Return the [x, y] coordinate for the center point of the cell that contains the specified text.  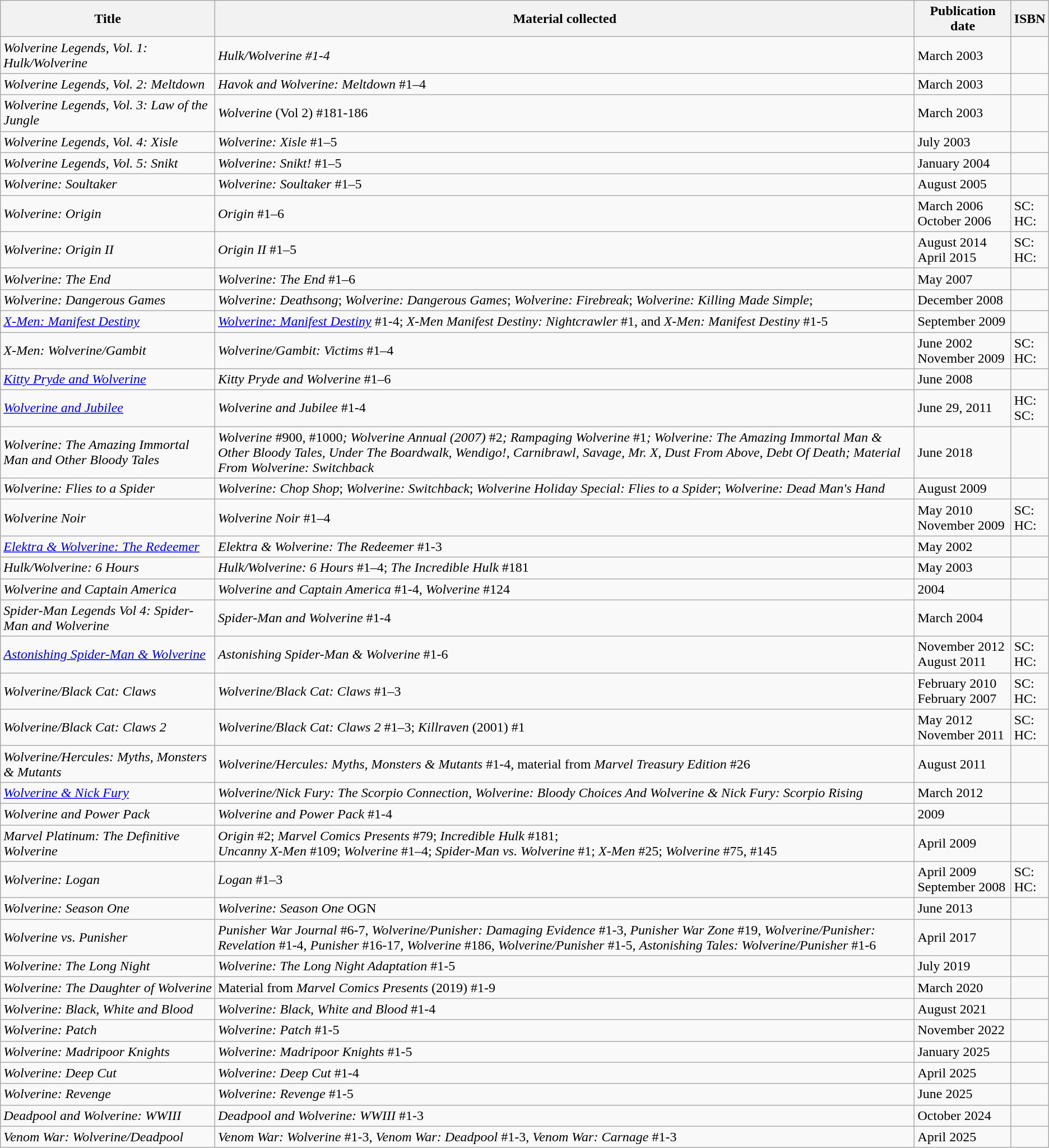
Wolverine and Captain America [108, 589]
Origin II #1–5 [565, 250]
Wolverine: The Amazing Immortal Man and Other Bloody Tales [108, 452]
X-Men: Manifest Destiny [108, 321]
HC: SC: [1030, 408]
Hulk/Wolverine: 6 Hours #1–4; The Incredible Hulk #181 [565, 568]
Wolverine Legends, Vol. 3: Law of the Jungle [108, 113]
May 2003 [963, 568]
Wolverine: Season One OGN [565, 909]
Wolverine: Deathsong; Wolverine: Dangerous Games; Wolverine: Firebreak; Wolverine: Killing Made Simple; [565, 300]
May 2007 [963, 279]
Wolverine: Xisle #1–5 [565, 142]
Wolverine/Nick Fury: The Scorpio Connection, Wolverine: Bloody Choices And Wolverine & Nick Fury: Scorpio Rising [565, 793]
Wolverine: Dangerous Games [108, 300]
Wolverine and Captain America #1-4, Wolverine #124 [565, 589]
Wolverine: Flies to a Spider [108, 489]
November 2022 [963, 1030]
June 2002November 2009 [963, 350]
May 2012November 2011 [963, 728]
Kitty Pryde and Wolverine #1–6 [565, 379]
Deadpool and Wolverine: WWIII [108, 1115]
August 2021 [963, 1009]
Wolverine vs. Punisher [108, 937]
2004 [963, 589]
Wolverine: The End [108, 279]
Wolverine: Black, White and Blood #1-4 [565, 1009]
Venom War: Wolverine/Deadpool [108, 1137]
Wolverine: Madripoor Knights #1-5 [565, 1052]
Wolverine Legends, Vol. 5: Snikt [108, 163]
Wolverine: The Long Night Adaptation #1-5 [565, 966]
July 2019 [963, 966]
Wolverine/Black Cat: Claws [108, 691]
August 2009 [963, 489]
December 2008 [963, 300]
Spider-Man Legends Vol 4: Spider-Man and Wolverine [108, 618]
Elektra & Wolverine: The Redeemer #1-3 [565, 547]
January 2004 [963, 163]
Wolverine: The Daughter of Wolverine [108, 988]
Wolverine Legends, Vol. 2: Meltdown [108, 84]
Astonishing Spider-Man & Wolverine [108, 655]
March 2020 [963, 988]
April 2009September 2008 [963, 880]
November 2012August 2011 [963, 655]
August 2011 [963, 763]
February 2010February 2007 [963, 691]
Venom War: Wolverine #1-3, Venom War: Deadpool #1-3, Venom War: Carnage #1-3 [565, 1137]
Wolverine: Black, White and Blood [108, 1009]
Wolverine Legends, Vol. 1: Hulk/Wolverine [108, 55]
Logan #1–3 [565, 880]
June 2013 [963, 909]
Wolverine: Snikt! #1–5 [565, 163]
January 2025 [963, 1052]
Elektra & Wolverine: The Redeemer [108, 547]
Publication date [963, 19]
Wolverine Legends, Vol. 4: Xisle [108, 142]
Material from Marvel Comics Presents (2019) #1-9 [565, 988]
Wolverine: Madripoor Knights [108, 1052]
June 2008 [963, 379]
Wolverine Noir #1–4 [565, 518]
Wolverine: Patch [108, 1030]
June 2025 [963, 1094]
Marvel Platinum: The Definitive Wolverine [108, 843]
Wolverine (Vol 2) #181-186 [565, 113]
October 2024 [963, 1115]
Wolverine/Gambit: Victims #1–4 [565, 350]
Wolverine: Chop Shop; Wolverine: Switchback; Wolverine Holiday Special: Flies to a Spider; Wolverine: Dead Man's Hand [565, 489]
Wolverine: Deep Cut #1-4 [565, 1073]
Hulk/Wolverine: 6 Hours [108, 568]
June 2018 [963, 452]
Wolverine: Season One [108, 909]
Wolverine: Manifest Destiny #1-4; X-Men Manifest Destiny: Nightcrawler #1, and X-Men: Manifest Destiny #1-5 [565, 321]
August 2014April 2015 [963, 250]
June 29, 2011 [963, 408]
September 2009 [963, 321]
August 2005 [963, 184]
Astonishing Spider-Man & Wolverine #1-6 [565, 655]
Wolverine: Logan [108, 880]
Wolverine: Soultaker [108, 184]
March 2012 [963, 793]
Wolverine: Origin II [108, 250]
May 2002 [963, 547]
April 2009 [963, 843]
Wolverine: Patch #1-5 [565, 1030]
Wolverine/Black Cat: Claws 2 [108, 728]
Wolverine: Revenge [108, 1094]
X-Men: Wolverine/Gambit [108, 350]
Origin #1–6 [565, 213]
Wolverine: Revenge #1-5 [565, 1094]
ISBN [1030, 19]
Wolverine: The End #1–6 [565, 279]
Hulk/Wolverine #1-4 [565, 55]
2009 [963, 814]
July 2003 [963, 142]
Wolverine: Deep Cut [108, 1073]
Title [108, 19]
March 2004 [963, 618]
Material collected [565, 19]
Wolverine/Hercules: Myths, Monsters & Mutants [108, 763]
Deadpool and Wolverine: WWIII #1-3 [565, 1115]
Wolverine/Black Cat: Claws #1–3 [565, 691]
April 2017 [963, 937]
Wolverine: Soultaker #1–5 [565, 184]
Wolverine and Power Pack [108, 814]
March 2006October 2006 [963, 213]
Wolverine: Origin [108, 213]
Wolverine and Jubilee #1-4 [565, 408]
Wolverine and Jubilee [108, 408]
Wolverine/Hercules: Myths, Monsters & Mutants #1-4, material from Marvel Treasury Edition #26 [565, 763]
Spider-Man and Wolverine #1-4 [565, 618]
May 2010November 2009 [963, 518]
Wolverine/Black Cat: Claws 2 #1–3; Killraven (2001) #1 [565, 728]
Wolverine: The Long Night [108, 966]
Kitty Pryde and Wolverine [108, 379]
Wolverine and Power Pack #1-4 [565, 814]
Wolverine Noir [108, 518]
Wolverine & Nick Fury [108, 793]
Havok and Wolverine: Meltdown #1–4 [565, 84]
